Capture the cell that displays the provided text and extract its (X, Y) central coordinate. 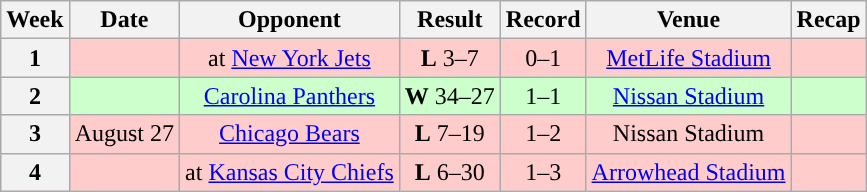
Date (124, 20)
0–1 (543, 58)
at New York Jets (290, 58)
L 6–30 (450, 172)
Opponent (290, 20)
3 (35, 134)
MetLife Stadium (688, 58)
1–1 (543, 96)
4 (35, 172)
1–2 (543, 134)
August 27 (124, 134)
1–3 (543, 172)
Result (450, 20)
Chicago Bears (290, 134)
Record (543, 20)
Carolina Panthers (290, 96)
Venue (688, 20)
L 7–19 (450, 134)
L 3–7 (450, 58)
1 (35, 58)
Week (35, 20)
W 34–27 (450, 96)
Arrowhead Stadium (688, 172)
at Kansas City Chiefs (290, 172)
2 (35, 96)
Recap (828, 20)
